For the text-containing cell, return its midpoint in [x, y] coordinate format. 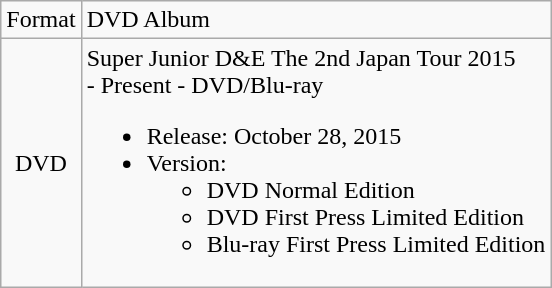
DVD [41, 163]
DVD Album [316, 20]
Format [41, 20]
